Scan for the cell matching the given text and deliver its [X, Y] coordinate at center. 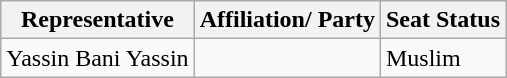
Muslim [442, 58]
Affiliation/ Party [287, 20]
Yassin Bani Yassin [98, 58]
Representative [98, 20]
Seat Status [442, 20]
